Capture the cell that displays the provided text and extract its (X, Y) central coordinate. 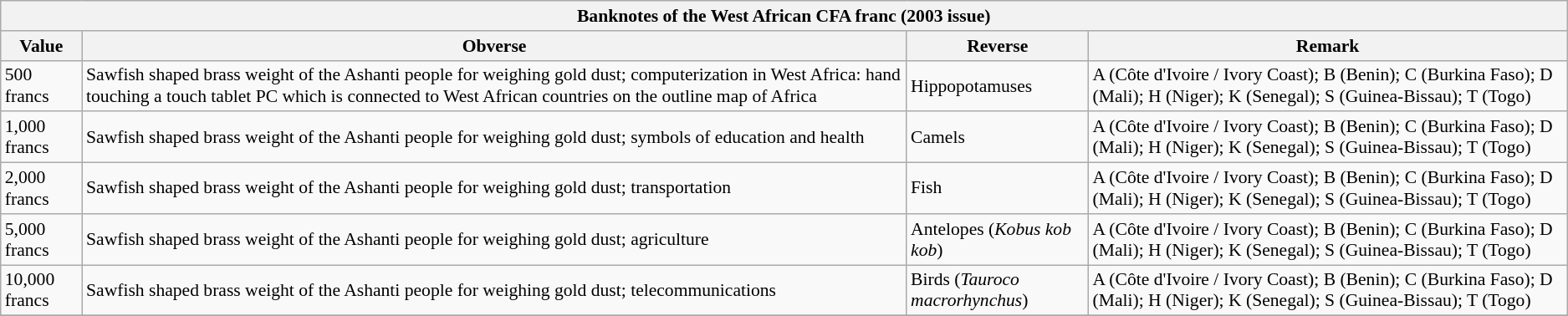
Birds (Tauroco macrorhynchus) (997, 291)
Remark (1328, 46)
Sawfish shaped brass weight of the Ashanti people for weighing gold dust; transportation (494, 189)
5,000 francs (42, 239)
Sawfish shaped brass weight of the Ashanti people for weighing gold dust; telecommunications (494, 291)
Banknotes of the West African CFA franc (2003 issue) (784, 16)
Reverse (997, 46)
1,000 francs (42, 137)
Antelopes (Kobus kob kob) (997, 239)
Hippopotamuses (997, 85)
Sawfish shaped brass weight of the Ashanti people for weighing gold dust; agriculture (494, 239)
Obverse (494, 46)
2,000 francs (42, 189)
Camels (997, 137)
Value (42, 46)
Fish (997, 189)
10,000 francs (42, 291)
Sawfish shaped brass weight of the Ashanti people for weighing gold dust; symbols of education and health (494, 137)
500 francs (42, 85)
